Identify which cell holds the provided text, then report its [X, Y] central coordinate. 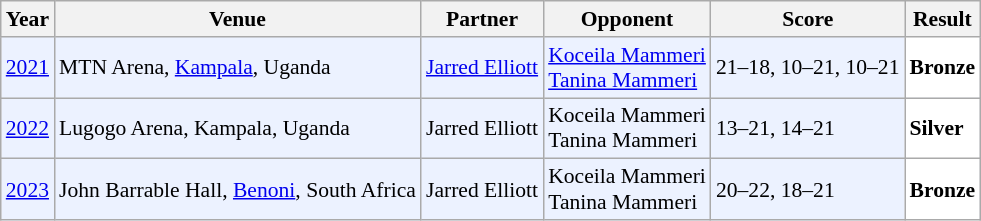
MTN Arena, Kampala, Uganda [238, 68]
2023 [28, 190]
Silver [943, 128]
Result [943, 19]
Venue [238, 19]
13–21, 14–21 [808, 128]
21–18, 10–21, 10–21 [808, 68]
Year [28, 19]
John Barrable Hall, Benoni, South Africa [238, 190]
20–22, 18–21 [808, 190]
2021 [28, 68]
Partner [482, 19]
Opponent [627, 19]
Score [808, 19]
2022 [28, 128]
Lugogo Arena, Kampala, Uganda [238, 128]
